From the cell containing the given text, extract its center point as [X, Y] coordinate. 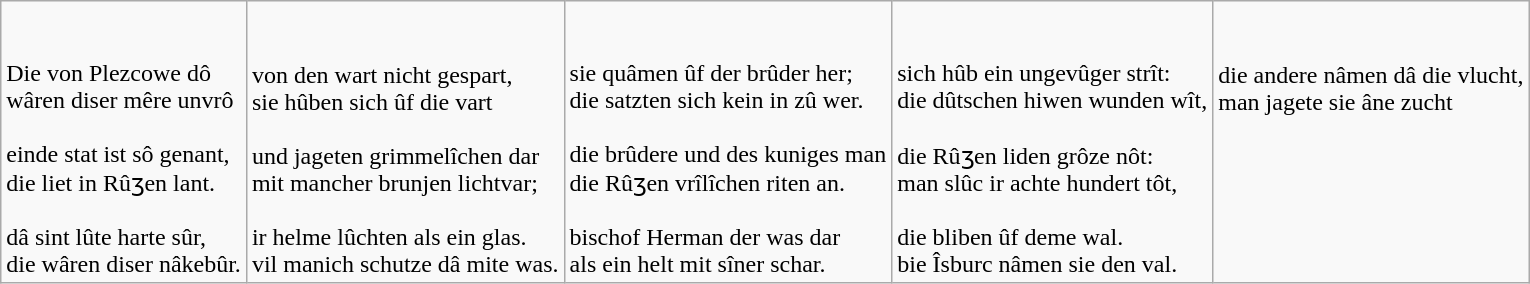
die andere nâmen dâ die vlucht, man jagete sie âne zucht [1371, 142]
Die von Plezcowe dô wâren diser mêre unvrô einde stat ist sô genant, die liet in Rûʒen lant. dâ sint lûte harte sûr, die wâren diser nâkebûr. [124, 142]
